Detect which cell encompasses the target text, then output its [X, Y] center coordinate. 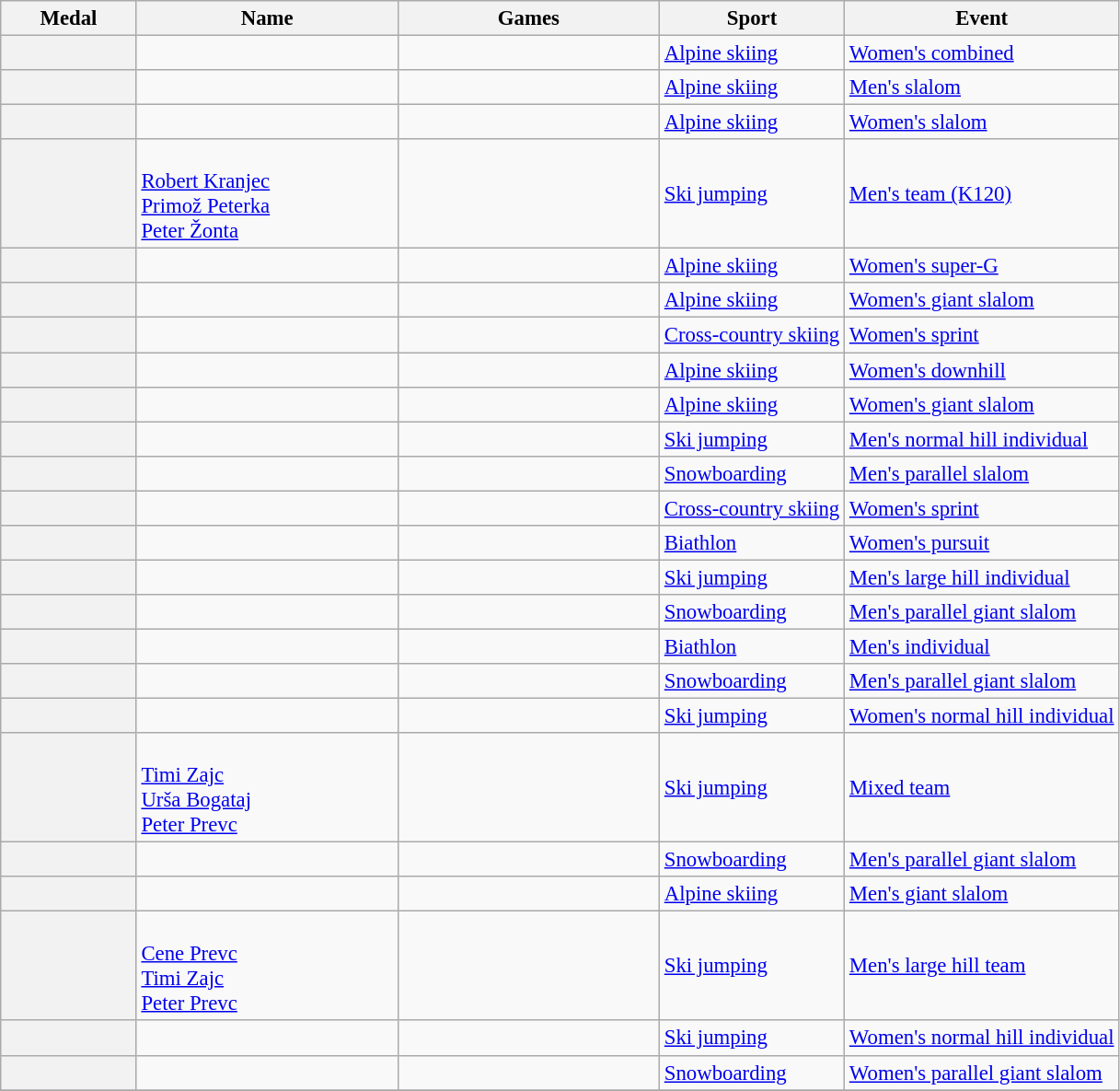
Men's giant slalom [982, 894]
Cene PrevcTimi ZajcPeter Prevc [267, 967]
Event [982, 18]
Robert KranjecPrimož PeterkaPeter Žonta [267, 193]
Games [528, 18]
Men's parallel slalom [982, 473]
Men's normal hill individual [982, 439]
Men's slalom [982, 87]
Men's large hill team [982, 967]
Mixed team [982, 788]
Men's large hill individual [982, 577]
Men's individual [982, 646]
Women's pursuit [982, 543]
Medal [68, 18]
Men's team (K120) [982, 193]
Women's downhill [982, 370]
Sport [751, 18]
Timi ZajcUrša BogatajPeter Prevc [267, 788]
Women's combined [982, 53]
Women's slalom [982, 122]
Name [267, 18]
Women's super-G [982, 266]
Women's parallel giant slalom [982, 1073]
